Output the (x, y) coordinate of the center of the cell containing the given text.  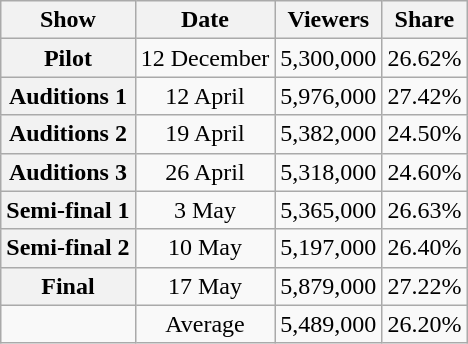
17 May (205, 286)
12 December (205, 58)
27.22% (424, 286)
Date (205, 20)
5,197,000 (328, 248)
26.63% (424, 210)
Show (68, 20)
12 April (205, 96)
5,879,000 (328, 286)
27.42% (424, 96)
Pilot (68, 58)
5,300,000 (328, 58)
Viewers (328, 20)
Final (68, 286)
24.50% (424, 134)
Auditions 2 (68, 134)
5,318,000 (328, 172)
3 May (205, 210)
Auditions 3 (68, 172)
26.40% (424, 248)
Semi-final 1 (68, 210)
26 April (205, 172)
Auditions 1 (68, 96)
24.60% (424, 172)
19 April (205, 134)
Average (205, 324)
Share (424, 20)
26.62% (424, 58)
26.20% (424, 324)
5,976,000 (328, 96)
Semi-final 2 (68, 248)
5,489,000 (328, 324)
5,382,000 (328, 134)
10 May (205, 248)
5,365,000 (328, 210)
